Output the (X, Y) coordinate of the center of the cell containing the given text.  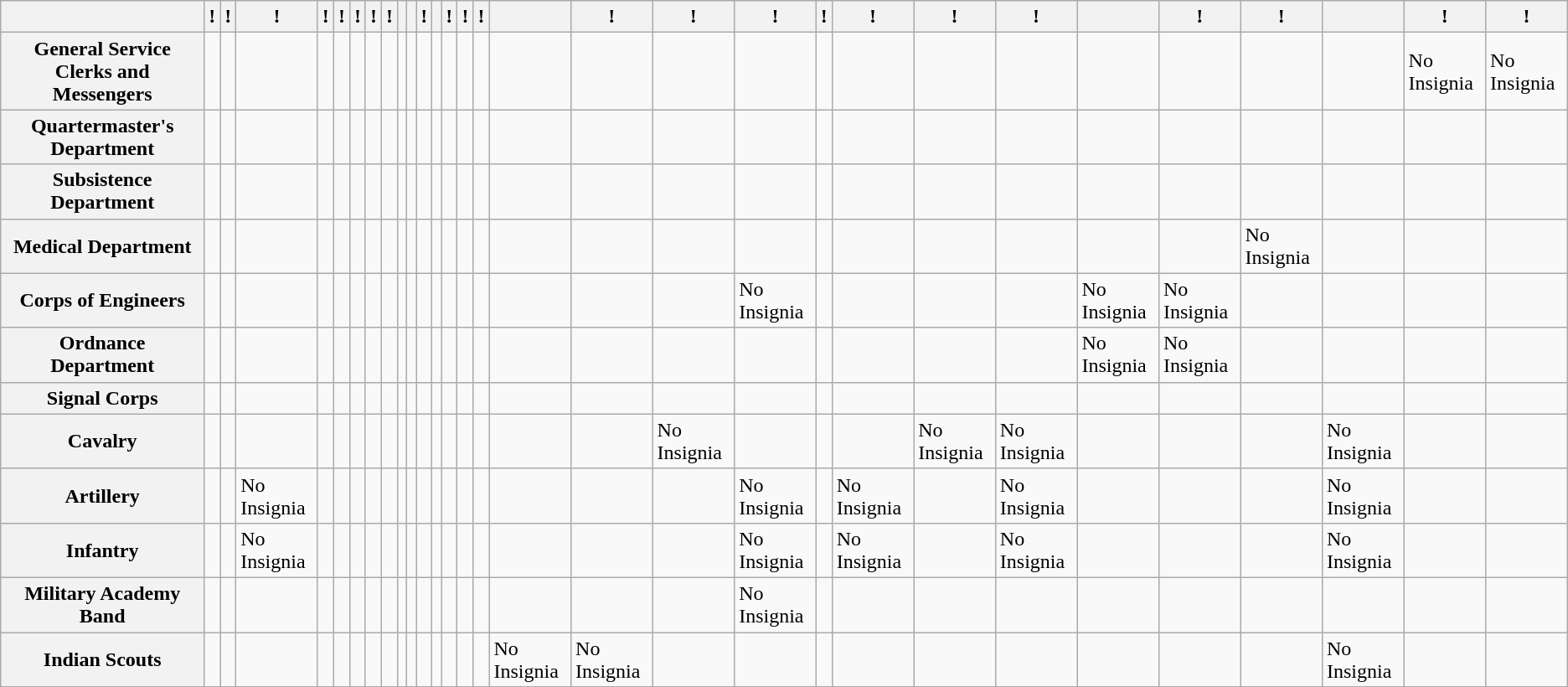
Ordnance Department (102, 355)
Indian Scouts (102, 659)
Cavalry (102, 441)
Military Academy Band (102, 605)
Quartermaster's Department (102, 137)
Infantry (102, 550)
General Service Clerks and Messengers (102, 71)
Artillery (102, 496)
Signal Corps (102, 398)
Corps of Engineers (102, 300)
Medical Department (102, 246)
Subsistence Department (102, 191)
